Scan for the cell matching the given text and deliver its [x, y] coordinate at center. 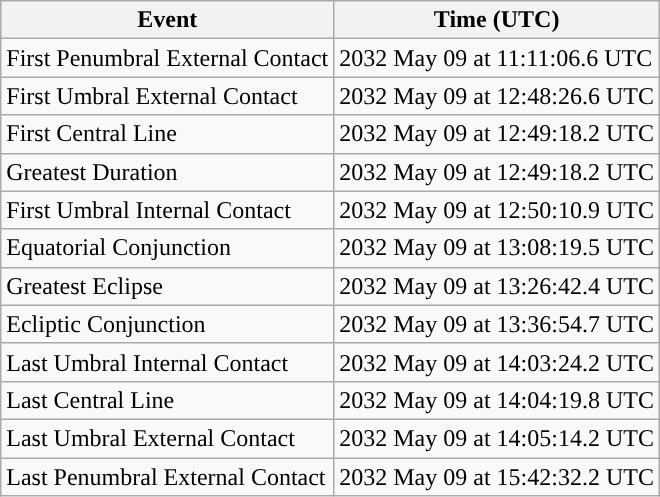
Last Umbral External Contact [168, 438]
First Central Line [168, 134]
2032 May 09 at 11:11:06.6 UTC [497, 58]
2032 May 09 at 12:50:10.9 UTC [497, 210]
2032 May 09 at 13:08:19.5 UTC [497, 248]
2032 May 09 at 13:36:54.7 UTC [497, 324]
2032 May 09 at 12:48:26.6 UTC [497, 96]
First Umbral External Contact [168, 96]
Last Central Line [168, 400]
First Umbral Internal Contact [168, 210]
Equatorial Conjunction [168, 248]
2032 May 09 at 14:04:19.8 UTC [497, 400]
2032 May 09 at 13:26:42.4 UTC [497, 286]
2032 May 09 at 14:05:14.2 UTC [497, 438]
Last Penumbral External Contact [168, 477]
Last Umbral Internal Contact [168, 362]
Time (UTC) [497, 20]
Greatest Eclipse [168, 286]
Ecliptic Conjunction [168, 324]
2032 May 09 at 15:42:32.2 UTC [497, 477]
First Penumbral External Contact [168, 58]
Greatest Duration [168, 172]
Event [168, 20]
2032 May 09 at 14:03:24.2 UTC [497, 362]
